Provide the [X, Y] coordinate of the cell's center where the given text is located.  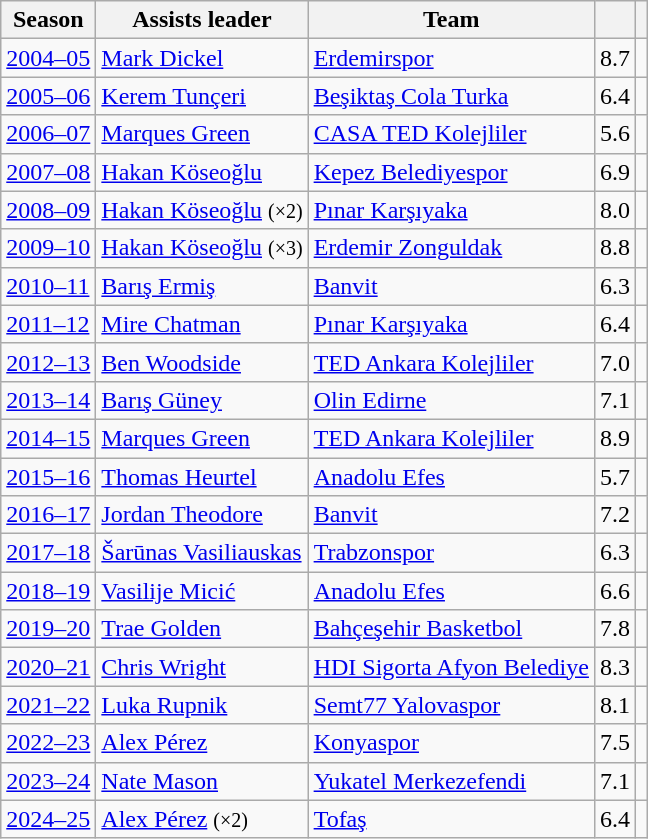
7.2 [614, 515]
7.0 [614, 362]
Ben Woodside [202, 362]
Semt77 Yalovaspor [451, 705]
2013–14 [48, 400]
7.5 [614, 743]
HDI Sigorta Afyon Belediye [451, 667]
Team [451, 20]
6.6 [614, 591]
2022–23 [48, 743]
2019–20 [48, 629]
Hakan Köseoğlu (×2) [202, 210]
Šarūnas Vasiliauskas [202, 553]
Konyaspor [451, 743]
2010–11 [48, 286]
2016–17 [48, 515]
CASA TED Kolejliler [451, 134]
Hakan Köseoğlu (×3) [202, 248]
Olin Edirne [451, 400]
Mire Chatman [202, 324]
2007–08 [48, 172]
Tofaş [451, 819]
Erdemir Zonguldak [451, 248]
Vasilije Micić [202, 591]
Barış Ermiş [202, 286]
Mark Dickel [202, 58]
8.7 [614, 58]
2012–13 [48, 362]
2024–25 [48, 819]
Season [48, 20]
2017–18 [48, 553]
8.3 [614, 667]
2021–22 [48, 705]
2018–19 [48, 591]
2009–10 [48, 248]
Assists leader [202, 20]
Nate Mason [202, 781]
5.6 [614, 134]
5.7 [614, 477]
8.9 [614, 438]
Barış Güney [202, 400]
Thomas Heurtel [202, 477]
Jordan Theodore [202, 515]
Trabzonspor [451, 553]
Kepez Belediyespor [451, 172]
2011–12 [48, 324]
Yukatel Merkezefendi [451, 781]
Alex Pérez [202, 743]
6.9 [614, 172]
Bahçeşehir Basketbol [451, 629]
8.8 [614, 248]
Beşiktaş Cola Turka [451, 96]
2006–07 [48, 134]
2004–05 [48, 58]
Kerem Tunçeri [202, 96]
2005–06 [48, 96]
Trae Golden [202, 629]
Chris Wright [202, 667]
2014–15 [48, 438]
7.8 [614, 629]
Alex Pérez (×2) [202, 819]
2015–16 [48, 477]
Hakan Köseoğlu [202, 172]
2023–24 [48, 781]
Erdemirspor [451, 58]
2008–09 [48, 210]
8.1 [614, 705]
8.0 [614, 210]
2020–21 [48, 667]
Luka Rupnik [202, 705]
